Determine the [X, Y] coordinate at the center of the cell enclosing the given text.  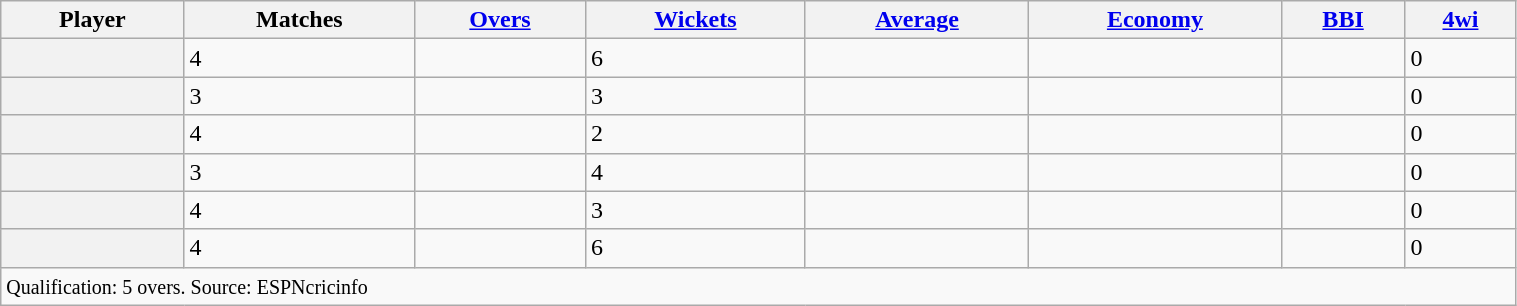
Wickets [695, 20]
Matches [300, 20]
Qualification: 5 overs. Source: ESPNcricinfo [758, 286]
2 [695, 134]
BBI [1343, 20]
Average [916, 20]
Economy [1156, 20]
Overs [500, 20]
Player [92, 20]
4wi [1460, 20]
